From the cell containing the given text, extract its center point as (X, Y) coordinate. 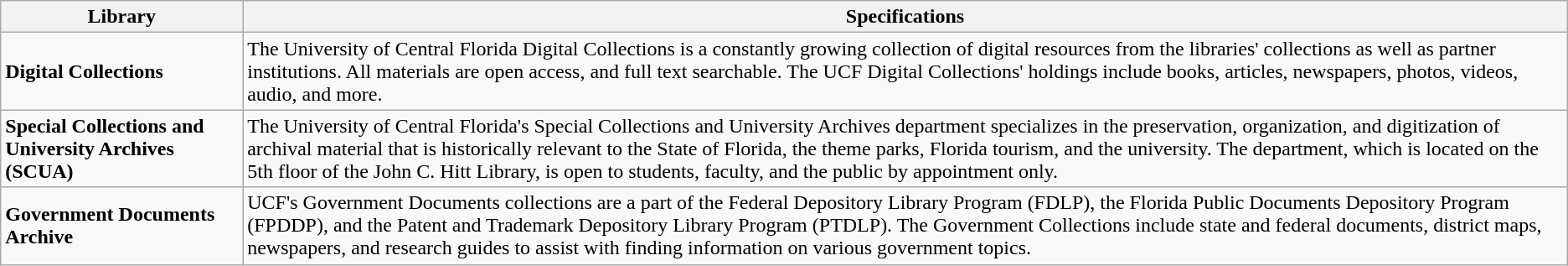
Special Collections and University Archives (SCUA) (122, 149)
Library (122, 17)
Specifications (905, 17)
Digital Collections (122, 71)
Government Documents Archive (122, 226)
